Capture the cell that displays the provided text and extract its [X, Y] central coordinate. 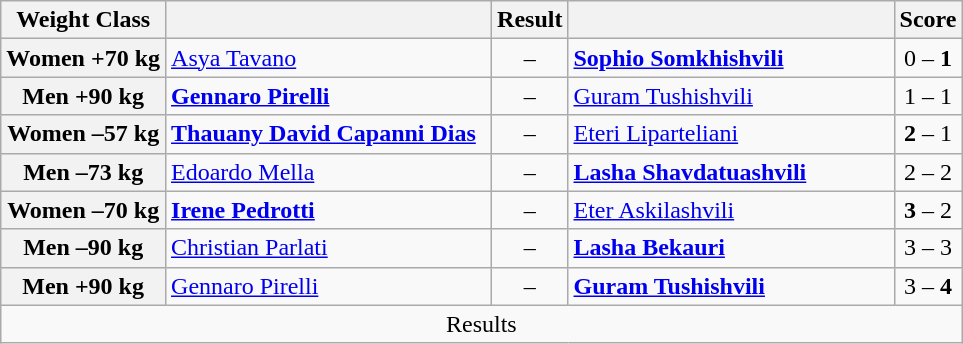
Lasha Shavdatuashvili [731, 172]
Score [928, 20]
Asya Tavano [329, 58]
Eteri Liparteliani [731, 134]
Christian Parlati [329, 248]
Women –70 kg [84, 210]
3 – 3 [928, 248]
Men –73 kg [84, 172]
Lasha Bekauri [731, 248]
0 – 1 [928, 58]
Thauany David Capanni Dias [329, 134]
2 – 2 [928, 172]
2 – 1 [928, 134]
Irene Pedrotti [329, 210]
Weight Class [84, 20]
Women –57 kg [84, 134]
1 – 1 [928, 96]
Women +70 kg [84, 58]
3 – 2 [928, 210]
Men –90 kg [84, 248]
Sophio Somkhishvili [731, 58]
Eter Askilashvili [731, 210]
Edoardo Mella [329, 172]
3 – 4 [928, 286]
Result [530, 20]
Results [482, 324]
